From the cell containing the given text, extract its center point as [X, Y] coordinate. 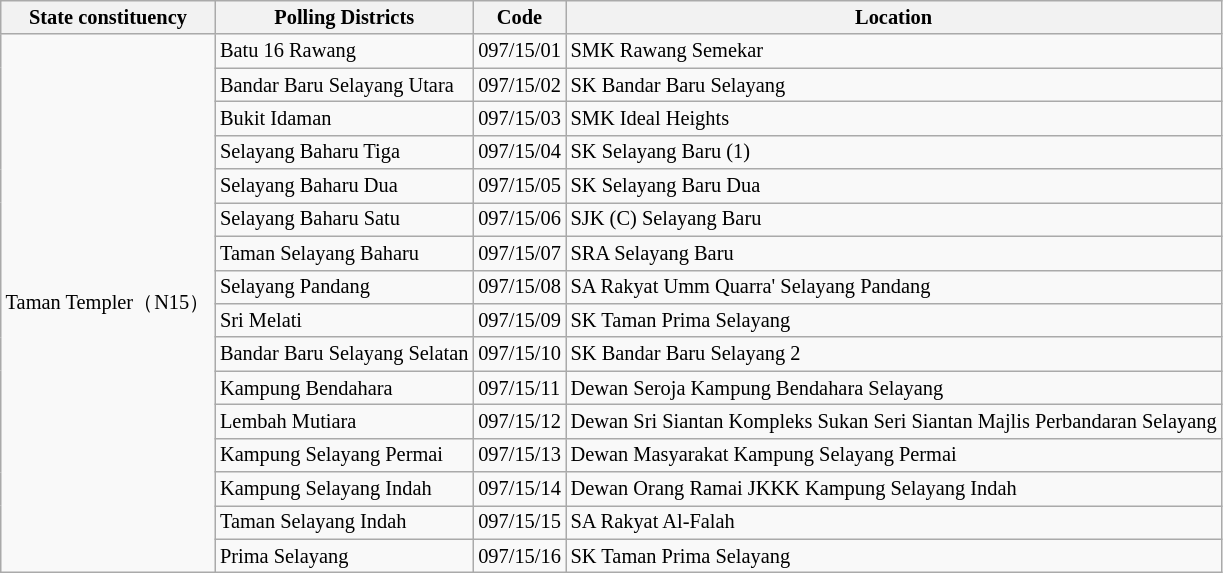
097/15/06 [519, 219]
097/15/01 [519, 51]
Code [519, 17]
097/15/09 [519, 320]
SA Rakyat Umm Quarra' Selayang Pandang [894, 287]
SK Bandar Baru Selayang [894, 85]
SA Rakyat Al-Falah [894, 522]
097/15/10 [519, 354]
Selayang Baharu Satu [344, 219]
SK Selayang Baru (1) [894, 152]
Selayang Pandang [344, 287]
097/15/07 [519, 253]
Batu 16 Rawang [344, 51]
Kampung Selayang Indah [344, 489]
Dewan Sri Siantan Kompleks Sukan Seri Siantan Majlis Perbandaran Selayang [894, 421]
Selayang Baharu Dua [344, 186]
097/15/16 [519, 556]
SK Selayang Baru Dua [894, 186]
097/15/08 [519, 287]
Kampung Bendahara [344, 388]
Dewan Masyarakat Kampung Selayang Permai [894, 455]
097/15/03 [519, 118]
097/15/04 [519, 152]
Sri Melati [344, 320]
Dewan Seroja Kampung Bendahara Selayang [894, 388]
Bandar Baru Selayang Selatan [344, 354]
097/15/11 [519, 388]
SMK Ideal Heights [894, 118]
097/15/12 [519, 421]
Lembah Mutiara [344, 421]
SRA Selayang Baru [894, 253]
Polling Districts [344, 17]
SMK Rawang Semekar [894, 51]
097/15/14 [519, 489]
Taman Selayang Indah [344, 522]
Selayang Baharu Tiga [344, 152]
097/15/05 [519, 186]
SK Bandar Baru Selayang 2 [894, 354]
097/15/13 [519, 455]
Dewan Orang Ramai JKKK Kampung Selayang Indah [894, 489]
Bukit Idaman [344, 118]
097/15/02 [519, 85]
097/15/15 [519, 522]
Location [894, 17]
Taman Templer（N15） [108, 303]
Prima Selayang [344, 556]
SJK (C) Selayang Baru [894, 219]
Taman Selayang Baharu [344, 253]
Kampung Selayang Permai [344, 455]
State constituency [108, 17]
Bandar Baru Selayang Utara [344, 85]
